Detect which cell encompasses the target text, then output its (X, Y) center coordinate. 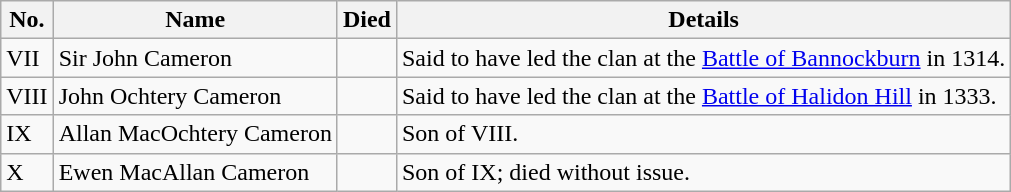
John Ochtery Cameron (195, 96)
Allan MacOchtery Cameron (195, 134)
Said to have led the clan at the Battle of Bannockburn in 1314. (703, 58)
Son of VIII. (703, 134)
Ewen MacAllan Cameron (195, 172)
X (27, 172)
Name (195, 20)
Details (703, 20)
Said to have led the clan at the Battle of Halidon Hill in 1333. (703, 96)
VII (27, 58)
No. (27, 20)
Sir John Cameron (195, 58)
VIII (27, 96)
IX (27, 134)
Died (366, 20)
Son of IX; died without issue. (703, 172)
